Locate the cell with the specified text and output its (X, Y) center coordinate. 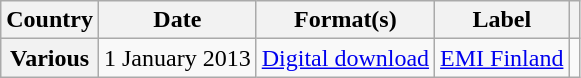
Date (177, 20)
Digital download (345, 58)
Various (50, 58)
Country (50, 20)
Format(s) (345, 20)
1 January 2013 (177, 58)
EMI Finland (502, 58)
Label (502, 20)
